Extract the (X, Y) coordinate from the center of the cell holding the provided text.  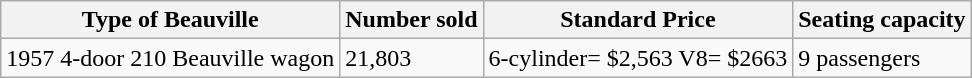
1957 4-door 210 Beauville wagon (170, 58)
21,803 (412, 58)
Standard Price (638, 20)
Number sold (412, 20)
9 passengers (882, 58)
6-cylinder= $2,563 V8= $2663 (638, 58)
Type of Beauville (170, 20)
Seating capacity (882, 20)
